Extract the [X, Y] coordinate from the center of the cell holding the provided text.  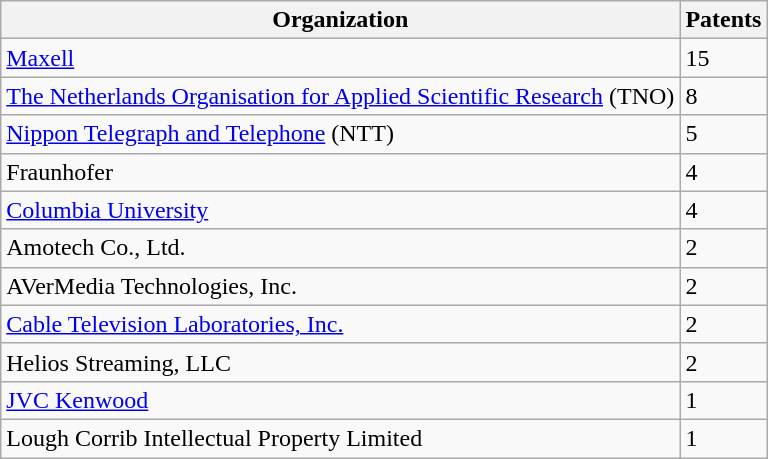
Maxell [340, 58]
Amotech Co., Ltd. [340, 248]
Organization [340, 20]
Fraunhofer [340, 172]
15 [724, 58]
Lough Corrib Intellectual Property Limited [340, 438]
The Netherlands Organisation for Applied Scientific Research (TNO) [340, 96]
Nippon Telegraph and Telephone (NTT) [340, 134]
AVerMedia Technologies, Inc. [340, 286]
5 [724, 134]
Columbia University [340, 210]
Cable Television Laboratories, Inc. [340, 324]
Patents [724, 20]
8 [724, 96]
JVC Kenwood [340, 400]
Helios Streaming, LLC [340, 362]
